Identify which cell holds the provided text, then report its (X, Y) central coordinate. 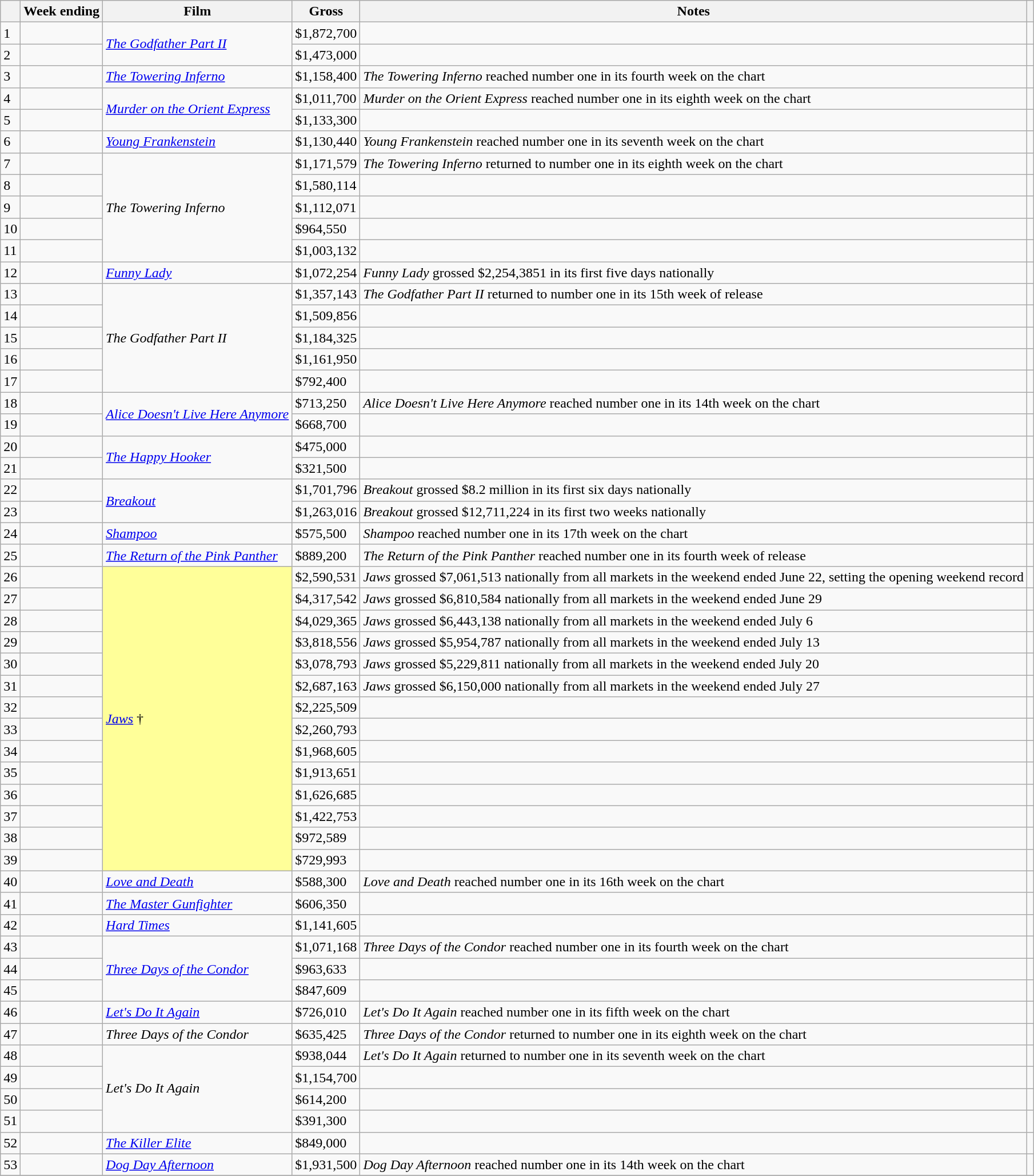
26 (10, 577)
$668,700 (326, 425)
25 (10, 555)
The Happy Hooker (198, 457)
$1,626,685 (326, 795)
51 (10, 1121)
Dog Day Afternoon reached number one in its 14th week on the chart (694, 1165)
The Killer Elite (198, 1143)
16 (10, 360)
$1,130,440 (326, 142)
$1,422,753 (326, 816)
$713,250 (326, 403)
Funny Lady (198, 273)
Jaws grossed $6,150,000 nationally from all markets in the weekend ended July 27 (694, 686)
Love and Death (198, 882)
49 (10, 1078)
37 (10, 816)
8 (10, 185)
$1,171,579 (326, 164)
$1,133,300 (326, 120)
$792,400 (326, 381)
22 (10, 490)
$964,550 (326, 229)
Shampoo (198, 533)
29 (10, 643)
6 (10, 142)
The Master Gunfighter (198, 903)
The Towering Inferno returned to number one in its eighth week on the chart (694, 164)
Gross (326, 11)
10 (10, 229)
$726,010 (326, 1012)
$614,200 (326, 1099)
52 (10, 1143)
$1,071,168 (326, 947)
The Return of the Pink Panther reached number one in its fourth week of release (694, 555)
$1,931,500 (326, 1165)
30 (10, 664)
Jaws grossed $5,954,787 nationally from all markets in the weekend ended July 13 (694, 643)
$4,317,542 (326, 599)
$1,913,651 (326, 773)
$1,263,016 (326, 512)
20 (10, 447)
18 (10, 403)
13 (10, 294)
$2,260,793 (326, 729)
1 (10, 33)
Week ending (62, 11)
$1,701,796 (326, 490)
Film (198, 11)
Let's Do It Again returned to number one in its seventh week on the chart (694, 1056)
$889,200 (326, 555)
46 (10, 1012)
$3,078,793 (326, 664)
Love and Death reached number one in its 16th week on the chart (694, 882)
$1,357,143 (326, 294)
Murder on the Orient Express reached number one in its eighth week on the chart (694, 98)
17 (10, 381)
Jaws † (198, 718)
Young Frankenstein (198, 142)
$938,044 (326, 1056)
4 (10, 98)
44 (10, 969)
5 (10, 120)
$1,072,254 (326, 273)
$1,141,605 (326, 925)
The Return of the Pink Panther (198, 555)
47 (10, 1034)
38 (10, 838)
Three Days of the Condor returned to number one in its eighth week on the chart (694, 1034)
9 (10, 207)
$963,633 (326, 969)
$849,000 (326, 1143)
$1,011,700 (326, 98)
Young Frankenstein reached number one in its seventh week on the chart (694, 142)
15 (10, 338)
The Godfather Part II returned to number one in its 15th week of release (694, 294)
$1,112,071 (326, 207)
$2,590,531 (326, 577)
$847,609 (326, 991)
Jaws grossed $5,229,811 nationally from all markets in the weekend ended July 20 (694, 664)
41 (10, 903)
$635,425 (326, 1034)
Three Days of the Condor reached number one in its fourth week on the chart (694, 947)
11 (10, 250)
35 (10, 773)
Let's Do It Again reached number one in its fifth week on the chart (694, 1012)
$3,818,556 (326, 643)
Hard Times (198, 925)
$1,154,700 (326, 1078)
The Towering Inferno reached number one in its fourth week on the chart (694, 77)
31 (10, 686)
$972,589 (326, 838)
27 (10, 599)
Funny Lady grossed $2,254,3851 in its first five days nationally (694, 273)
Jaws grossed $6,443,138 nationally from all markets in the weekend ended July 6 (694, 620)
3 (10, 77)
21 (10, 468)
48 (10, 1056)
40 (10, 882)
$1,003,132 (326, 250)
36 (10, 795)
Murder on the Orient Express (198, 109)
$575,500 (326, 533)
Alice Doesn't Live Here Anymore reached number one in its 14th week on the chart (694, 403)
$321,500 (326, 468)
$1,161,950 (326, 360)
34 (10, 751)
33 (10, 729)
42 (10, 925)
39 (10, 860)
Alice Doesn't Live Here Anymore (198, 414)
23 (10, 512)
12 (10, 273)
$1,509,856 (326, 316)
24 (10, 533)
Breakout grossed $8.2 million in its first six days nationally (694, 490)
$475,000 (326, 447)
Breakout grossed $12,711,224 in its first two weeks nationally (694, 512)
$1,872,700 (326, 33)
$4,029,365 (326, 620)
Jaws grossed $7,061,513 nationally from all markets in the weekend ended June 22, setting the opening weekend record (694, 577)
$606,350 (326, 903)
Jaws grossed $6,810,584 nationally from all markets in the weekend ended June 29 (694, 599)
19 (10, 425)
$391,300 (326, 1121)
$729,993 (326, 860)
$1,580,114 (326, 185)
28 (10, 620)
$2,225,509 (326, 708)
45 (10, 991)
Shampoo reached number one in its 17th week on the chart (694, 533)
7 (10, 164)
Notes (694, 11)
50 (10, 1099)
32 (10, 708)
$1,158,400 (326, 77)
Dog Day Afternoon (198, 1165)
53 (10, 1165)
Breakout (198, 501)
$2,687,163 (326, 686)
$1,184,325 (326, 338)
$1,968,605 (326, 751)
$588,300 (326, 882)
2 (10, 55)
14 (10, 316)
$1,473,000 (326, 55)
43 (10, 947)
